Scan for the cell matching the given text and deliver its (X, Y) coordinate at center. 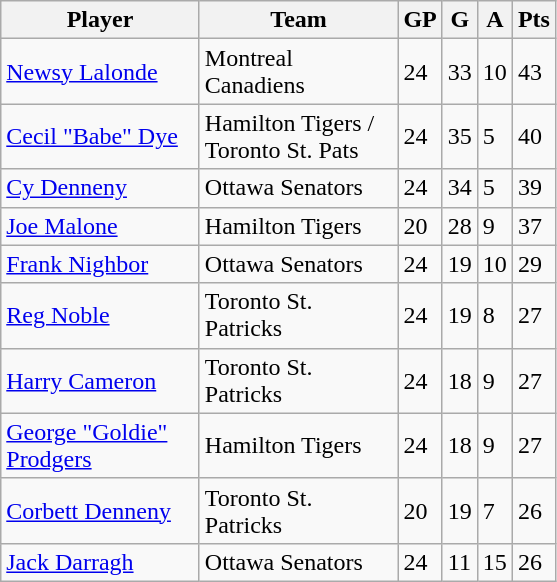
40 (534, 136)
Frank Nighbor (100, 264)
Montreal Canadiens (298, 72)
Cecil "Babe" Dye (100, 136)
Reg Noble (100, 316)
G (460, 20)
37 (534, 226)
Pts (534, 20)
15 (494, 562)
Cy Denneny (100, 188)
28 (460, 226)
Joe Malone (100, 226)
GP (420, 20)
Team (298, 20)
35 (460, 136)
Player (100, 20)
7 (494, 510)
8 (494, 316)
Hamilton Tigers / Toronto St. Pats (298, 136)
Harry Cameron (100, 380)
34 (460, 188)
Jack Darragh (100, 562)
39 (534, 188)
43 (534, 72)
A (494, 20)
George "Goldie" Prodgers (100, 446)
33 (460, 72)
29 (534, 264)
11 (460, 562)
Newsy Lalonde (100, 72)
Corbett Denneny (100, 510)
